Return the [x, y] coordinate for the center point of the cell that contains the specified text.  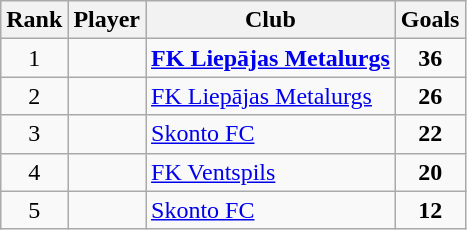
3 [34, 134]
Goals [430, 20]
Club [271, 20]
22 [430, 134]
26 [430, 96]
12 [430, 210]
36 [430, 58]
20 [430, 172]
5 [34, 210]
4 [34, 172]
1 [34, 58]
FK Ventspils [271, 172]
2 [34, 96]
Player [107, 20]
Rank [34, 20]
